From the cell containing the given text, extract its center point as (X, Y) coordinate. 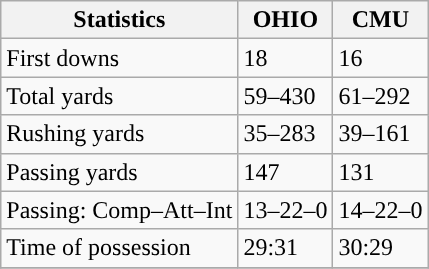
29:31 (286, 248)
Rushing yards (120, 134)
131 (380, 172)
First downs (120, 58)
30:29 (380, 248)
OHIO (286, 20)
59–430 (286, 96)
16 (380, 58)
13–22–0 (286, 210)
Total yards (120, 96)
14–22–0 (380, 210)
61–292 (380, 96)
CMU (380, 20)
Time of possession (120, 248)
Passing: Comp–Att–Int (120, 210)
39–161 (380, 134)
Passing yards (120, 172)
147 (286, 172)
Statistics (120, 20)
18 (286, 58)
35–283 (286, 134)
